Search for the cell housing the specified text and yield its [x, y] center coordinate. 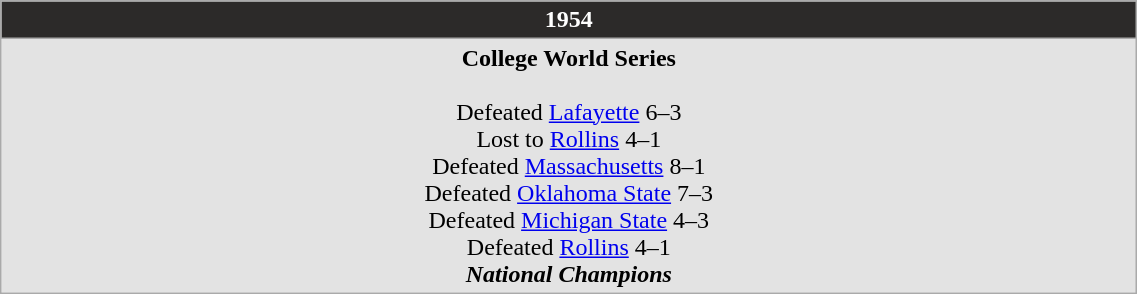
1954 [569, 20]
